Identify which cell holds the provided text, then report its (X, Y) central coordinate. 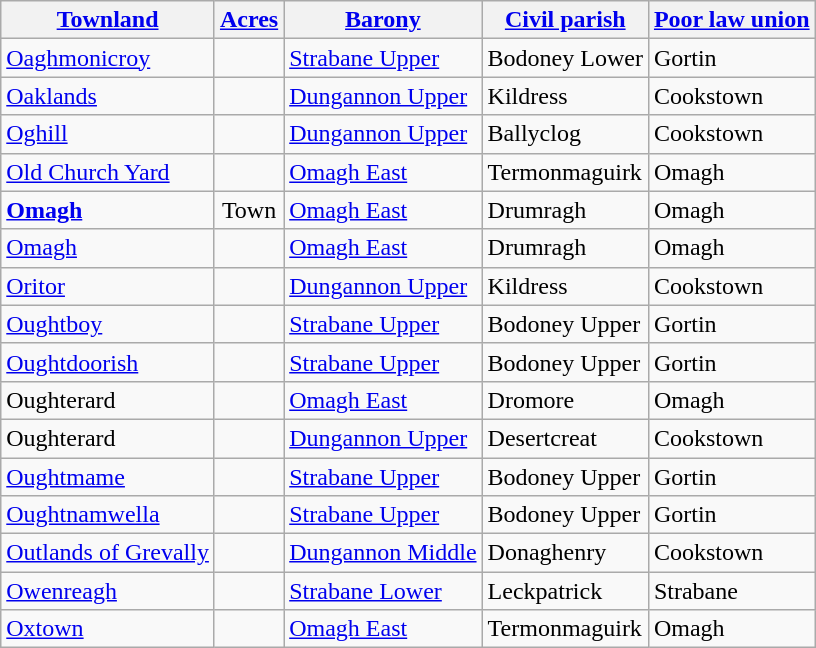
Dungannon Middle (383, 553)
Town (248, 210)
Outlands of Grevally (108, 553)
Oughtboy (108, 324)
Oghill (108, 134)
Ballyclog (565, 134)
Townland (108, 20)
Oughtmame (108, 477)
Oaghmonicroy (108, 58)
Desertcreat (565, 438)
Donaghenry (565, 553)
Acres (248, 20)
Oxtown (108, 629)
Civil parish (565, 20)
Strabane (732, 591)
Owenreagh (108, 591)
Bodoney Lower (565, 58)
Leckpatrick (565, 591)
Barony (383, 20)
Oaklands (108, 96)
Oritor (108, 286)
Poor law union (732, 20)
Oughtdoorish (108, 362)
Oughtnamwella (108, 515)
Old Church Yard (108, 172)
Dromore (565, 400)
Strabane Lower (383, 591)
